Capture the cell that displays the provided text and extract its (x, y) central coordinate. 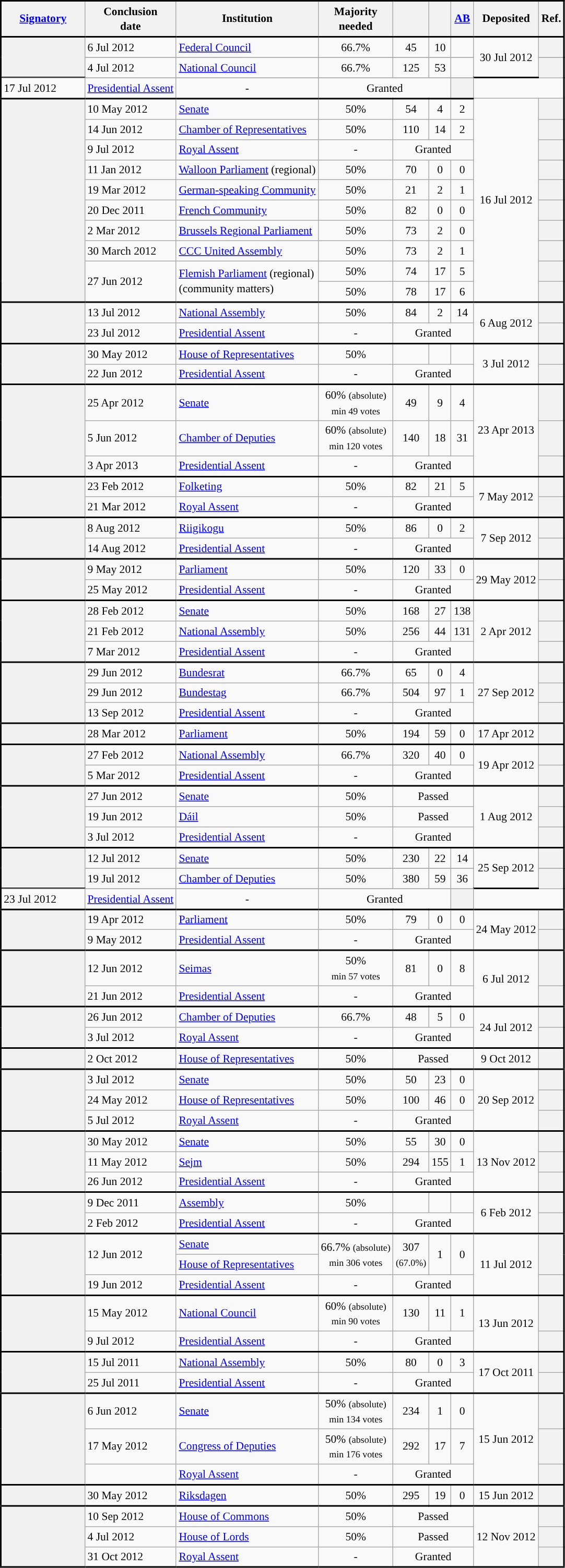
234 (411, 1411)
60% (absolute)min 120 votes (356, 438)
33 (440, 570)
11 Jul 2012 (505, 1265)
11 May 2012 (131, 1162)
12 Nov 2012 (505, 1537)
Seimas (247, 968)
100 (411, 1100)
3 (463, 1362)
50% min 57 votes (356, 968)
30 March 2012 (131, 252)
307(67.0%) (411, 1254)
13 Sep 2012 (131, 713)
25 Sep 2012 (505, 868)
6 Jun 2012 (131, 1411)
46 (440, 1100)
230 (411, 858)
7 Sep 2012 (505, 538)
2 Mar 2012 (131, 231)
54 (411, 109)
30 Jul 2012 (505, 57)
36 (463, 879)
7 (463, 1446)
6 (463, 292)
Riigikogu (247, 528)
125 (411, 68)
17 Jul 2012 (43, 88)
25 May 2012 (131, 590)
49 (411, 403)
55 (411, 1142)
20 Dec 2011 (131, 211)
504 (411, 693)
29 May 2012 (505, 580)
Ref. (551, 19)
14 Aug 2012 (131, 549)
Signatory (43, 19)
Sejm (247, 1162)
9 Dec 2011 (131, 1203)
294 (411, 1162)
Institution (247, 19)
6 Feb 2012 (505, 1214)
50% (absolute) min 176 votes (356, 1446)
17 Apr 2012 (505, 734)
11 (440, 1313)
60% (absolute) min 90 votes (356, 1313)
22 Jun 2012 (131, 375)
Flemish Parliament (regional)(community matters) (247, 282)
Majority needed (356, 19)
44 (440, 631)
Walloon Parliament (regional) (247, 170)
65 (411, 673)
131 (463, 631)
House of Lords (247, 1537)
50 (411, 1080)
19 Jul 2012 (131, 879)
2 Oct 2012 (131, 1059)
7 Mar 2012 (131, 652)
53 (440, 68)
20 Sep 2012 (505, 1100)
28 Mar 2012 (131, 734)
292 (411, 1446)
30 (440, 1142)
8 Aug 2012 (131, 528)
28 Feb 2012 (131, 611)
70 (411, 170)
Riksdagen (247, 1495)
1 Aug 2012 (505, 817)
French Community (247, 211)
84 (411, 313)
120 (411, 570)
13 Jun 2012 (505, 1324)
2 Feb 2012 (131, 1224)
Conclusion date (131, 19)
19 Mar 2012 (131, 190)
256 (411, 631)
11 Jan 2012 (131, 170)
AB (463, 19)
194 (411, 734)
60% (absolute) min 49 votes (356, 403)
18 (440, 438)
17 Oct 2011 (505, 1372)
110 (411, 129)
23 Feb 2012 (131, 487)
Bundesrat (247, 673)
Dáil (247, 817)
21 Jun 2012 (131, 997)
45 (411, 47)
320 (411, 755)
10 Sep 2012 (131, 1516)
15 Jul 2011 (131, 1362)
31 Oct 2012 (131, 1557)
31 (463, 438)
23 (440, 1080)
5 Jul 2012 (131, 1121)
CCC United Assembly (247, 252)
2 Apr 2012 (505, 631)
13 Nov 2012 (505, 1162)
138 (463, 611)
19 (440, 1495)
80 (411, 1362)
168 (411, 611)
10 May 2012 (131, 109)
16 Jul 2012 (505, 200)
6 Aug 2012 (505, 322)
5 Jun 2012 (131, 438)
27 (440, 611)
78 (411, 292)
295 (411, 1495)
22 (440, 858)
25 Apr 2012 (131, 403)
14 Jun 2012 (131, 129)
15 May 2012 (131, 1313)
27 Sep 2012 (505, 693)
Brussels Regional Parliament (247, 231)
79 (411, 920)
Federal Council (247, 47)
7 May 2012 (505, 497)
German-speaking Community (247, 190)
48 (411, 1018)
Bundestag (247, 693)
66.7% (absolute) min 306 votes (356, 1254)
Deposited (505, 19)
97 (440, 693)
8 (463, 968)
50% (absolute) min 134 votes (356, 1411)
9 Oct 2012 (505, 1059)
140 (411, 438)
Chamber of Representatives (247, 129)
17 May 2012 (131, 1446)
5 Mar 2012 (131, 776)
25 Jul 2011 (131, 1383)
24 Jul 2012 (505, 1028)
74 (411, 271)
155 (440, 1162)
Assembly (247, 1203)
380 (411, 879)
9 (440, 403)
21 Feb 2012 (131, 631)
3 Apr 2013 (131, 466)
House of Commons (247, 1516)
40 (440, 755)
21 Mar 2012 (131, 508)
12 Jul 2012 (131, 858)
Folketing (247, 487)
13 Jul 2012 (131, 313)
Congress of Deputies (247, 1446)
130 (411, 1313)
86 (411, 528)
10 (440, 47)
23 Apr 2013 (505, 431)
27 Feb 2012 (131, 755)
81 (411, 968)
